Find where the given text appears and provide that cell's center as [x, y] coordinate. 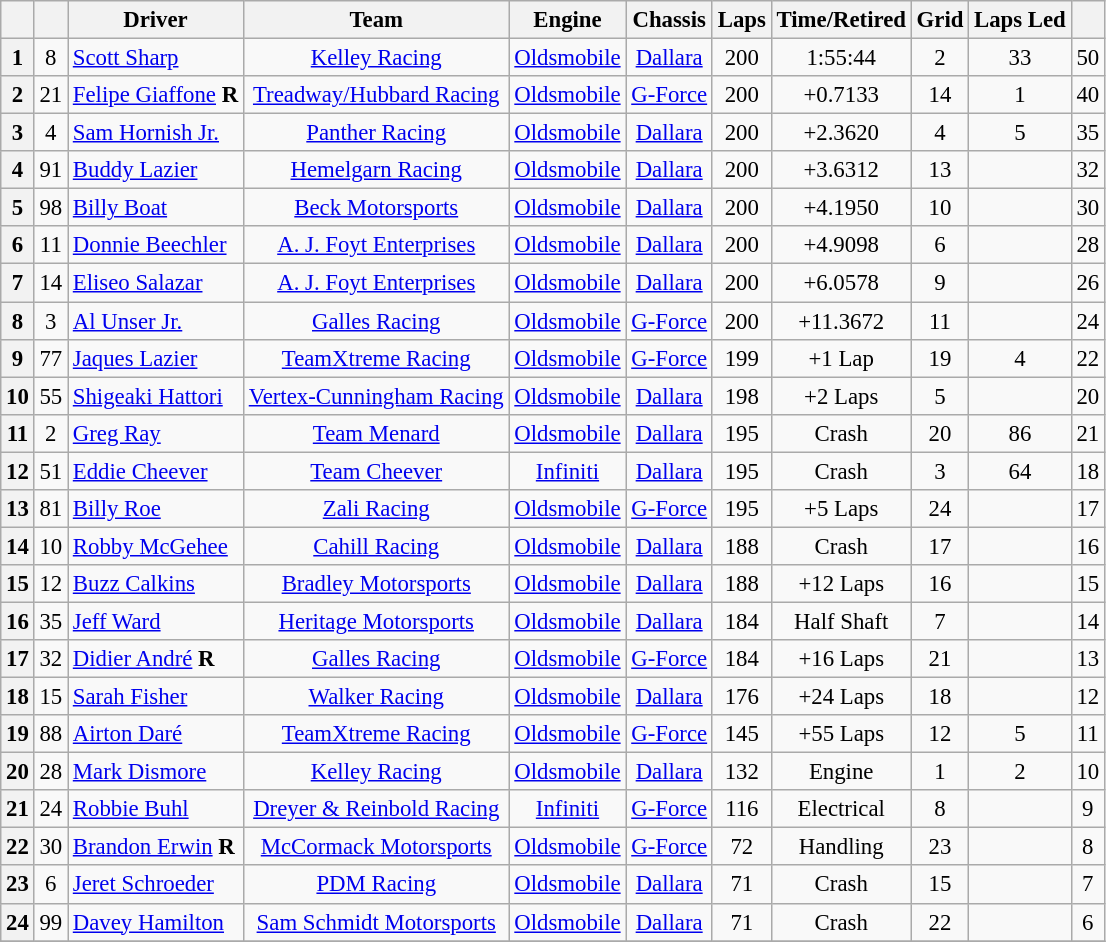
+12 Laps [841, 584]
Handling [841, 847]
86 [1020, 433]
+1 Lap [841, 358]
88 [50, 734]
99 [50, 922]
50 [1088, 58]
Buddy Lazier [156, 170]
Team Menard [376, 433]
Mark Dismore [156, 772]
+16 Laps [841, 659]
Sam Hornish Jr. [156, 133]
Hemelgarn Racing [376, 170]
Laps [742, 20]
Chassis [670, 20]
Jaques Lazier [156, 358]
Scott Sharp [156, 58]
Panther Racing [376, 133]
145 [742, 734]
Jeret Schroeder [156, 885]
Billy Boat [156, 208]
+4.9098 [841, 245]
Zali Racing [376, 509]
Robbie Buhl [156, 809]
Treadway/Hubbard Racing [376, 95]
Al Unser Jr. [156, 321]
Sarah Fisher [156, 697]
176 [742, 697]
Driver [156, 20]
PDM Racing [376, 885]
116 [742, 809]
Bradley Motorsports [376, 584]
McCormack Motorsports [376, 847]
Jeff Ward [156, 621]
Didier André R [156, 659]
98 [50, 208]
Billy Roe [156, 509]
81 [50, 509]
Robby McGehee [156, 546]
Team [376, 20]
77 [50, 358]
+2.3620 [841, 133]
132 [742, 772]
Sam Schmidt Motorsports [376, 922]
+11.3672 [841, 321]
40 [1088, 95]
Vertex-Cunningham Racing [376, 396]
Eliseo Salazar [156, 283]
+6.0578 [841, 283]
+4.1950 [841, 208]
Donnie Beechler [156, 245]
Eddie Cheever [156, 471]
+2 Laps [841, 396]
55 [50, 396]
91 [50, 170]
Laps Led [1020, 20]
Half Shaft [841, 621]
Davey Hamilton [156, 922]
Electrical [841, 809]
Shigeaki Hattori [156, 396]
72 [742, 847]
+0.7133 [841, 95]
Buzz Calkins [156, 584]
Walker Racing [376, 697]
Heritage Motorsports [376, 621]
33 [1020, 58]
Beck Motorsports [376, 208]
+3.6312 [841, 170]
Grid [940, 20]
26 [1088, 283]
1:55:44 [841, 58]
Greg Ray [156, 433]
199 [742, 358]
+5 Laps [841, 509]
Airton Daré [156, 734]
Dreyer & Reinbold Racing [376, 809]
51 [50, 471]
Team Cheever [376, 471]
+24 Laps [841, 697]
64 [1020, 471]
Cahill Racing [376, 546]
198 [742, 396]
Brandon Erwin R [156, 847]
+55 Laps [841, 734]
Felipe Giaffone R [156, 95]
Time/Retired [841, 20]
